Provide the (x, y) coordinate of the cell's center where the given text is located.  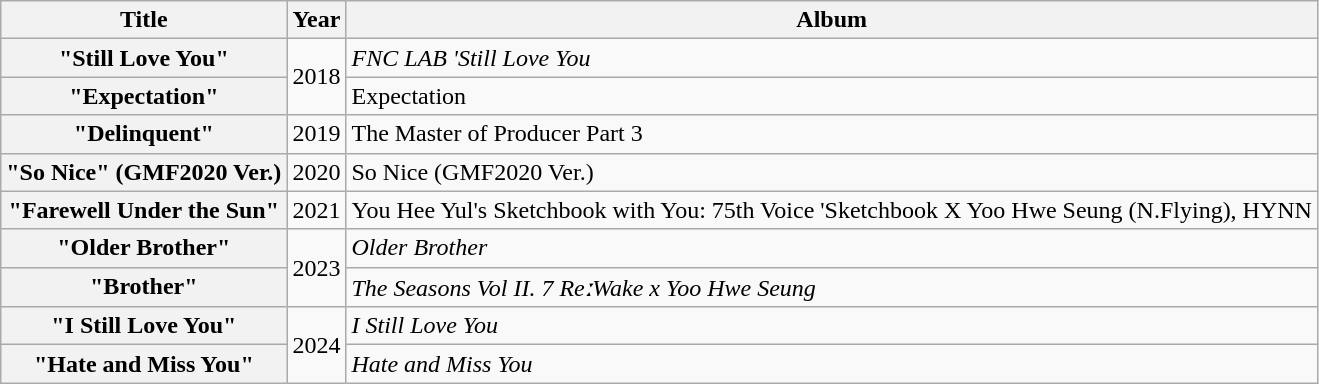
"Brother" (144, 287)
"Hate and Miss You" (144, 364)
"Farewell Under the Sun" (144, 210)
"So Nice" (GMF2020 Ver.) (144, 172)
2019 (316, 134)
Year (316, 20)
You Hee Yul's Sketchbook with You: 75th Voice 'Sketchbook X Yoo Hwe Seung (N.Flying), HYNN (832, 210)
Title (144, 20)
2023 (316, 268)
I Still Love You (832, 326)
So Nice (GMF2020 Ver.) (832, 172)
"Delinquent" (144, 134)
The Master of Producer Part 3 (832, 134)
Expectation (832, 96)
FNC LAB 'Still Love You (832, 58)
2018 (316, 77)
2021 (316, 210)
"Older Brother" (144, 248)
Older Brother (832, 248)
Album (832, 20)
"Expectation" (144, 96)
The Seasons Vol II. 7 ReːWake x Yoo Hwe Seung (832, 287)
2024 (316, 345)
"I Still Love You" (144, 326)
2020 (316, 172)
Hate and Miss You (832, 364)
"Still Love You" (144, 58)
